Return (X, Y) of the center of cell containing provided text 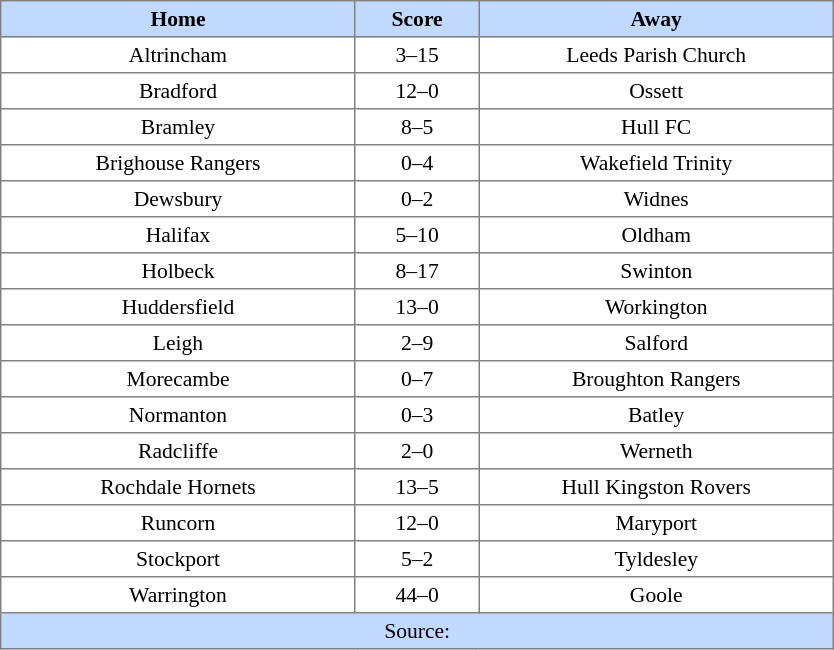
2–0 (417, 451)
8–17 (417, 271)
Wakefield Trinity (656, 163)
Werneth (656, 451)
Bradford (178, 91)
Broughton Rangers (656, 379)
Leigh (178, 343)
Batley (656, 415)
2–9 (417, 343)
Dewsbury (178, 199)
Source: (418, 631)
Altrincham (178, 55)
Ossett (656, 91)
Workington (656, 307)
Tyldesley (656, 559)
Brighouse Rangers (178, 163)
0–2 (417, 199)
Stockport (178, 559)
13–5 (417, 487)
Score (417, 19)
Bramley (178, 127)
Holbeck (178, 271)
Away (656, 19)
Widnes (656, 199)
Warrington (178, 595)
0–7 (417, 379)
0–4 (417, 163)
Normanton (178, 415)
Oldham (656, 235)
Maryport (656, 523)
Goole (656, 595)
Hull Kingston Rovers (656, 487)
8–5 (417, 127)
Home (178, 19)
Huddersfield (178, 307)
44–0 (417, 595)
Swinton (656, 271)
Morecambe (178, 379)
5–2 (417, 559)
Halifax (178, 235)
Runcorn (178, 523)
13–0 (417, 307)
3–15 (417, 55)
Rochdale Hornets (178, 487)
Radcliffe (178, 451)
Salford (656, 343)
Leeds Parish Church (656, 55)
Hull FC (656, 127)
5–10 (417, 235)
0–3 (417, 415)
